Detect which cell encompasses the target text, then output its (x, y) center coordinate. 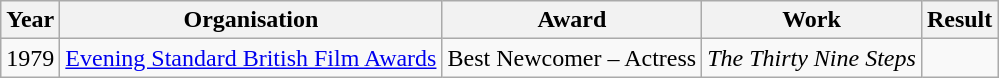
Organisation (251, 20)
Work (812, 20)
Year (30, 20)
Best Newcomer – Actress (572, 58)
Evening Standard British Film Awards (251, 58)
Result (959, 20)
The Thirty Nine Steps (812, 58)
Award (572, 20)
1979 (30, 58)
